For the text-containing cell, return its midpoint in (x, y) coordinate format. 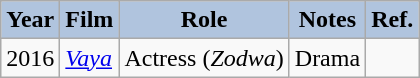
Drama (327, 58)
Vaya (90, 58)
Actress (Zodwa) (204, 58)
Notes (327, 20)
Role (204, 20)
2016 (30, 58)
Ref. (392, 20)
Film (90, 20)
Year (30, 20)
